Search for the cell housing the specified text and yield its (X, Y) center coordinate. 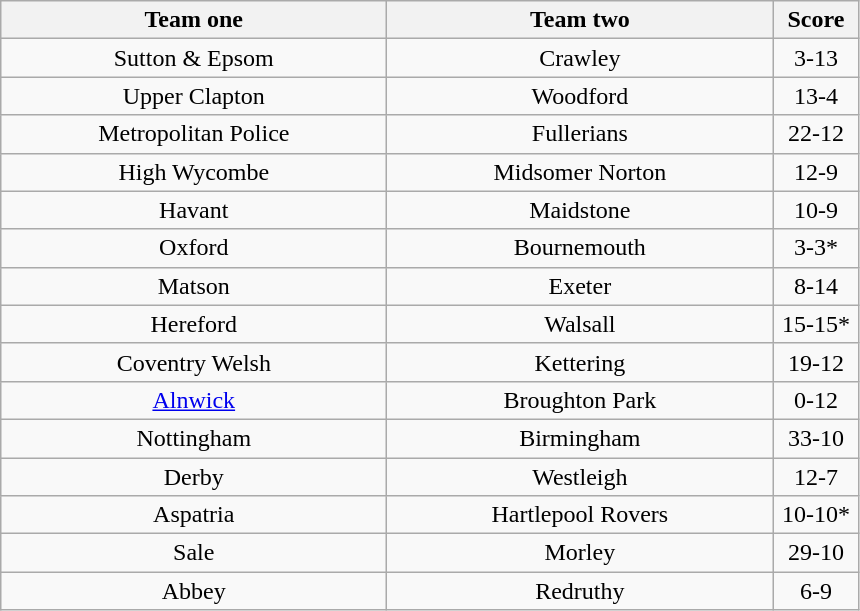
6-9 (816, 591)
Metropolitan Police (194, 134)
29-10 (816, 553)
Aspatria (194, 515)
0-12 (816, 400)
Score (816, 20)
Nottingham (194, 438)
19-12 (816, 362)
22-12 (816, 134)
Sale (194, 553)
13-4 (816, 96)
Matson (194, 286)
Upper Clapton (194, 96)
10-10* (816, 515)
Fullerians (580, 134)
Team one (194, 20)
Coventry Welsh (194, 362)
Maidstone (580, 210)
8-14 (816, 286)
Kettering (580, 362)
High Wycombe (194, 172)
Westleigh (580, 477)
Woodford (580, 96)
3-13 (816, 58)
Exeter (580, 286)
15-15* (816, 324)
Hartlepool Rovers (580, 515)
Morley (580, 553)
Bournemouth (580, 248)
12-9 (816, 172)
Alnwick (194, 400)
Team two (580, 20)
Crawley (580, 58)
Derby (194, 477)
Redruthy (580, 591)
Oxford (194, 248)
Havant (194, 210)
12-7 (816, 477)
3-3* (816, 248)
Walsall (580, 324)
10-9 (816, 210)
Broughton Park (580, 400)
33-10 (816, 438)
Hereford (194, 324)
Midsomer Norton (580, 172)
Abbey (194, 591)
Sutton & Epsom (194, 58)
Birmingham (580, 438)
